From the cell containing the given text, extract its center point as (X, Y) coordinate. 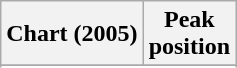
Chart (2005) (72, 34)
Peakposition (189, 34)
